Extract the [X, Y] coordinate from the center of the cell holding the provided text.  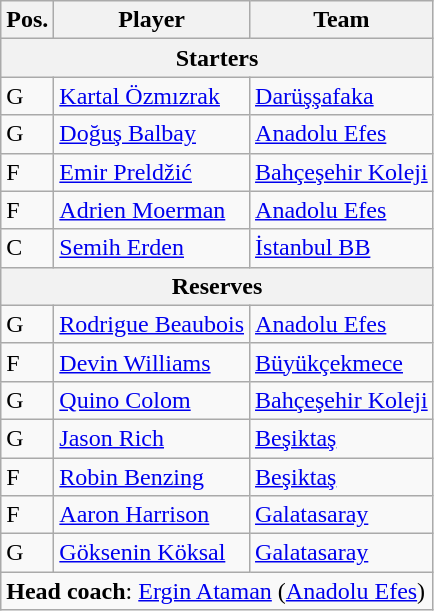
Reserves [217, 286]
İstanbul BB [342, 248]
Doğuş Balbay [152, 134]
Kartal Özmızrak [152, 96]
Rodrigue Beaubois [152, 324]
Darüşşafaka [342, 96]
Team [342, 20]
C [28, 248]
Player [152, 20]
Starters [217, 58]
Pos. [28, 20]
Robin Benzing [152, 477]
Devin Williams [152, 362]
Quino Colom [152, 400]
Semih Erden [152, 248]
Aaron Harrison [152, 515]
Göksenin Köksal [152, 553]
Emir Preldžić [152, 172]
Head coach: Ergin Ataman (Anadolu Efes) [217, 591]
Adrien Moerman [152, 210]
Büyükçekmece [342, 362]
Jason Rich [152, 438]
